Return the [x, y] coordinate for the center point of the cell that contains the specified text.  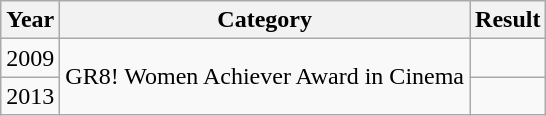
Category [265, 20]
GR8! Women Achiever Award in Cinema [265, 77]
2013 [30, 96]
2009 [30, 58]
Year [30, 20]
Result [508, 20]
